Identify which cell holds the provided text, then report its [x, y] central coordinate. 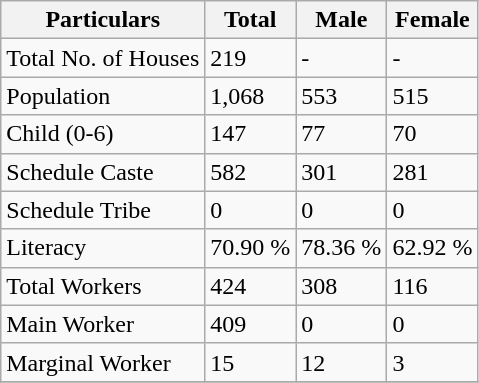
Population [103, 96]
301 [342, 172]
147 [250, 134]
424 [250, 286]
281 [432, 172]
582 [250, 172]
70.90 % [250, 248]
409 [250, 324]
Total No. of Houses [103, 58]
553 [342, 96]
Marginal Worker [103, 362]
Particulars [103, 20]
Schedule Tribe [103, 210]
Literacy [103, 248]
515 [432, 96]
Schedule Caste [103, 172]
Female [432, 20]
Total [250, 20]
78.36 % [342, 248]
Main Worker [103, 324]
3 [432, 362]
Total Workers [103, 286]
308 [342, 286]
Male [342, 20]
12 [342, 362]
116 [432, 286]
1,068 [250, 96]
70 [432, 134]
219 [250, 58]
15 [250, 362]
77 [342, 134]
Child (0-6) [103, 134]
62.92 % [432, 248]
